Pinpoint the cell where the given text exists, returning its [x, y] midpoint coordinate. 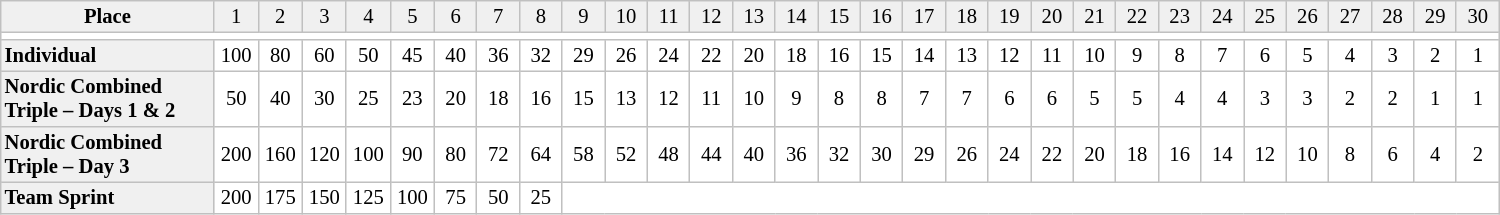
21 [1094, 16]
45 [412, 56]
90 [412, 154]
48 [668, 154]
Team Sprint [108, 198]
75 [456, 198]
72 [498, 154]
44 [712, 154]
52 [626, 154]
125 [368, 198]
Individual [108, 56]
120 [324, 154]
Place [108, 16]
160 [280, 154]
19 [1010, 16]
Nordic Combined Triple – Days 1 & 2 [108, 99]
64 [542, 154]
27 [1350, 16]
Nordic Combined Triple – Day 3 [108, 154]
28 [1392, 16]
60 [324, 56]
175 [280, 198]
58 [584, 154]
150 [324, 198]
17 [924, 16]
